Locate the cell with the specified text and output its [X, Y] center coordinate. 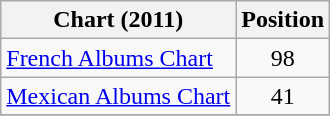
98 [283, 58]
Position [283, 20]
41 [283, 96]
Mexican Albums Chart [118, 96]
Chart (2011) [118, 20]
French Albums Chart [118, 58]
